For the text-containing cell, return its midpoint in (X, Y) coordinate format. 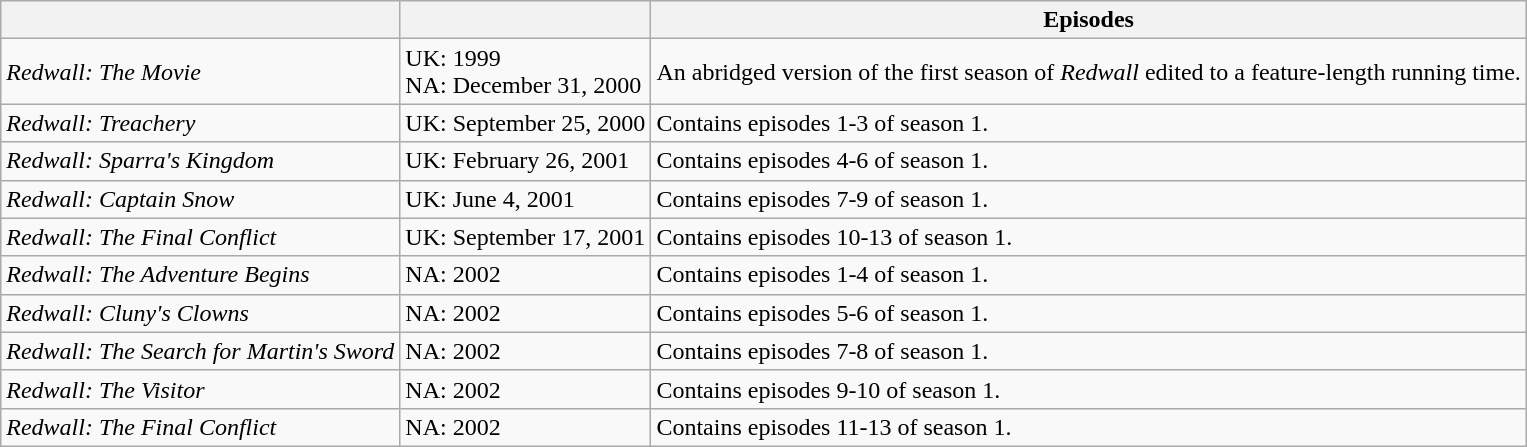
Episodes (1088, 20)
Contains episodes 5-6 of season 1. (1088, 313)
Contains episodes 7-9 of season 1. (1088, 199)
Redwall: Treachery (200, 123)
UK: 1999NA: December 31, 2000 (526, 72)
Contains episodes 1-3 of season 1. (1088, 123)
UK: February 26, 2001 (526, 161)
Redwall: The Search for Martin's Sword (200, 351)
Redwall: The Visitor (200, 389)
UK: September 25, 2000 (526, 123)
Redwall: The Adventure Begins (200, 275)
Contains episodes 1-4 of season 1. (1088, 275)
Contains episodes 10-13 of season 1. (1088, 237)
Contains episodes 4-6 of season 1. (1088, 161)
Redwall: Sparra's Kingdom (200, 161)
Redwall: The Movie (200, 72)
UK: September 17, 2001 (526, 237)
Contains episodes 9-10 of season 1. (1088, 389)
An abridged version of the first season of Redwall edited to a feature-length running time. (1088, 72)
Redwall: Cluny's Clowns (200, 313)
Contains episodes 7-8 of season 1. (1088, 351)
Contains episodes 11-13 of season 1. (1088, 427)
UK: June 4, 2001 (526, 199)
Redwall: Captain Snow (200, 199)
